Capture the cell that displays the provided text and extract its [X, Y] central coordinate. 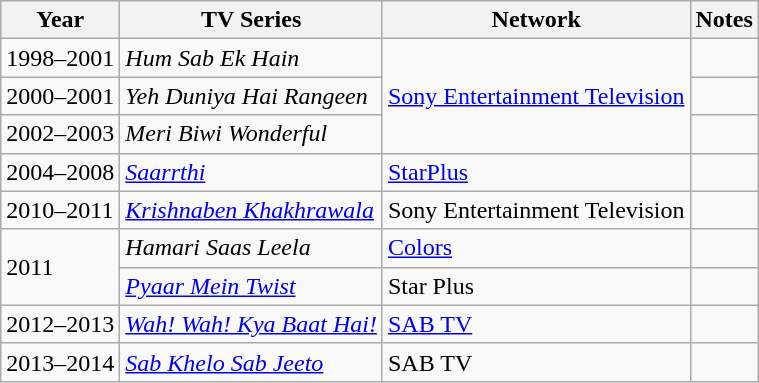
Krishnaben Khakhrawala [252, 210]
2004–2008 [60, 172]
2013–2014 [60, 362]
Year [60, 20]
Star Plus [536, 286]
Wah! Wah! Kya Baat Hai! [252, 324]
Sab Khelo Sab Jeeto [252, 362]
Notes [724, 20]
2012–2013 [60, 324]
Saarrthi [252, 172]
2011 [60, 267]
Colors [536, 248]
StarPlus [536, 172]
Network [536, 20]
Yeh Duniya Hai Rangeen [252, 96]
Meri Biwi Wonderful [252, 134]
2002–2003 [60, 134]
2000–2001 [60, 96]
TV Series [252, 20]
Hum Sab Ek Hain [252, 58]
2010–2011 [60, 210]
Pyaar Mein Twist [252, 286]
Hamari Saas Leela [252, 248]
1998–2001 [60, 58]
